Detect which cell encompasses the target text, then output its [X, Y] center coordinate. 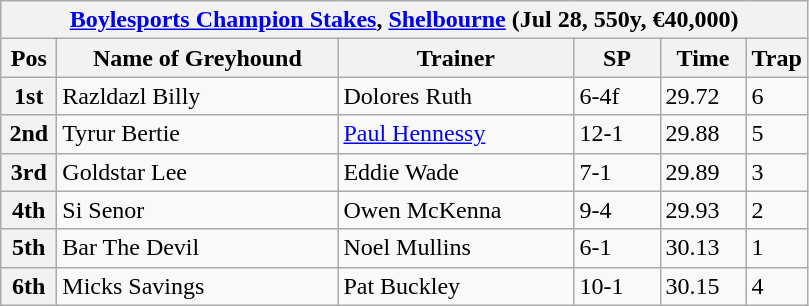
1 [776, 248]
6 [776, 96]
SP [617, 58]
Trainer [456, 58]
10-1 [617, 286]
Owen McKenna [456, 210]
Si Senor [198, 210]
Pat Buckley [456, 286]
Goldstar Lee [198, 172]
Dolores Ruth [456, 96]
Trap [776, 58]
Bar The Devil [198, 248]
29.88 [703, 134]
7-1 [617, 172]
29.89 [703, 172]
5 [776, 134]
5th [29, 248]
Time [703, 58]
Micks Savings [198, 286]
6th [29, 286]
2 [776, 210]
Razldazl Billy [198, 96]
4 [776, 286]
Boylesports Champion Stakes, Shelbourne (Jul 28, 550y, €40,000) [404, 20]
12-1 [617, 134]
Noel Mullins [456, 248]
29.72 [703, 96]
6-1 [617, 248]
9-4 [617, 210]
3rd [29, 172]
29.93 [703, 210]
4th [29, 210]
2nd [29, 134]
Tyrur Bertie [198, 134]
30.15 [703, 286]
30.13 [703, 248]
Paul Hennessy [456, 134]
1st [29, 96]
3 [776, 172]
Pos [29, 58]
Name of Greyhound [198, 58]
6-4f [617, 96]
Eddie Wade [456, 172]
